Capture the cell that displays the provided text and extract its [x, y] central coordinate. 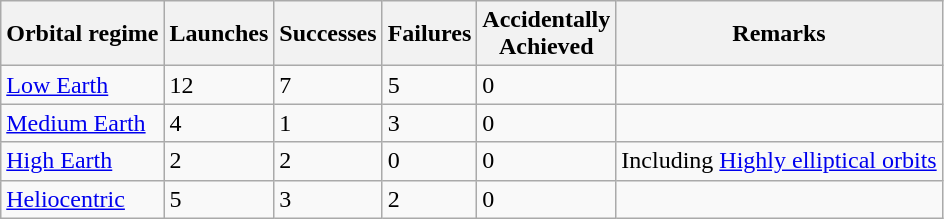
Failures [430, 34]
1 [328, 123]
AccidentallyAchieved [546, 34]
7 [328, 85]
High Earth [82, 161]
4 [219, 123]
Including Highly elliptical orbits [779, 161]
Orbital regime [82, 34]
Launches [219, 34]
Heliocentric [82, 199]
Remarks [779, 34]
12 [219, 85]
Medium Earth [82, 123]
Low Earth [82, 85]
Successes [328, 34]
